Provide the (x, y) coordinate of the cell's center where the given text is located.  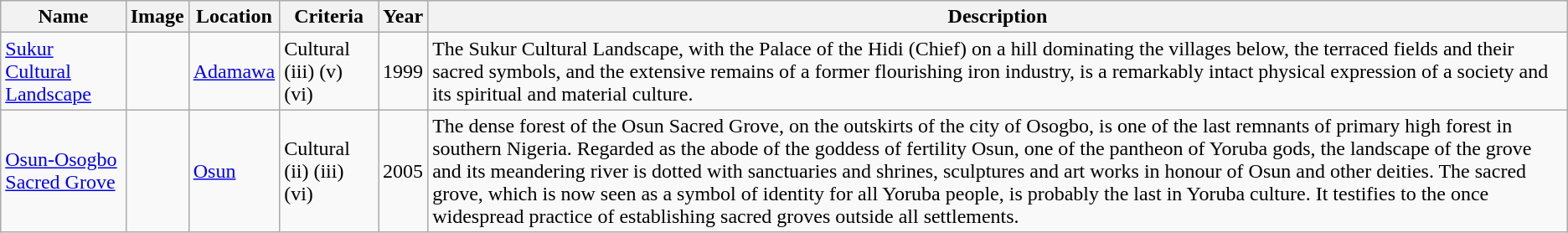
Location (234, 17)
Description (998, 17)
Criteria (329, 17)
Osun-Osogbo Sacred Grove (64, 171)
1999 (404, 71)
Cultural (iii) (v) (vi) (329, 71)
Image (157, 17)
Cultural (ii) (iii) (vi) (329, 171)
Adamawa (234, 71)
Sukur Cultural Landscape (64, 71)
Name (64, 17)
Osun (234, 171)
Year (404, 17)
2005 (404, 171)
